Identify which cell holds the provided text, then report its (X, Y) central coordinate. 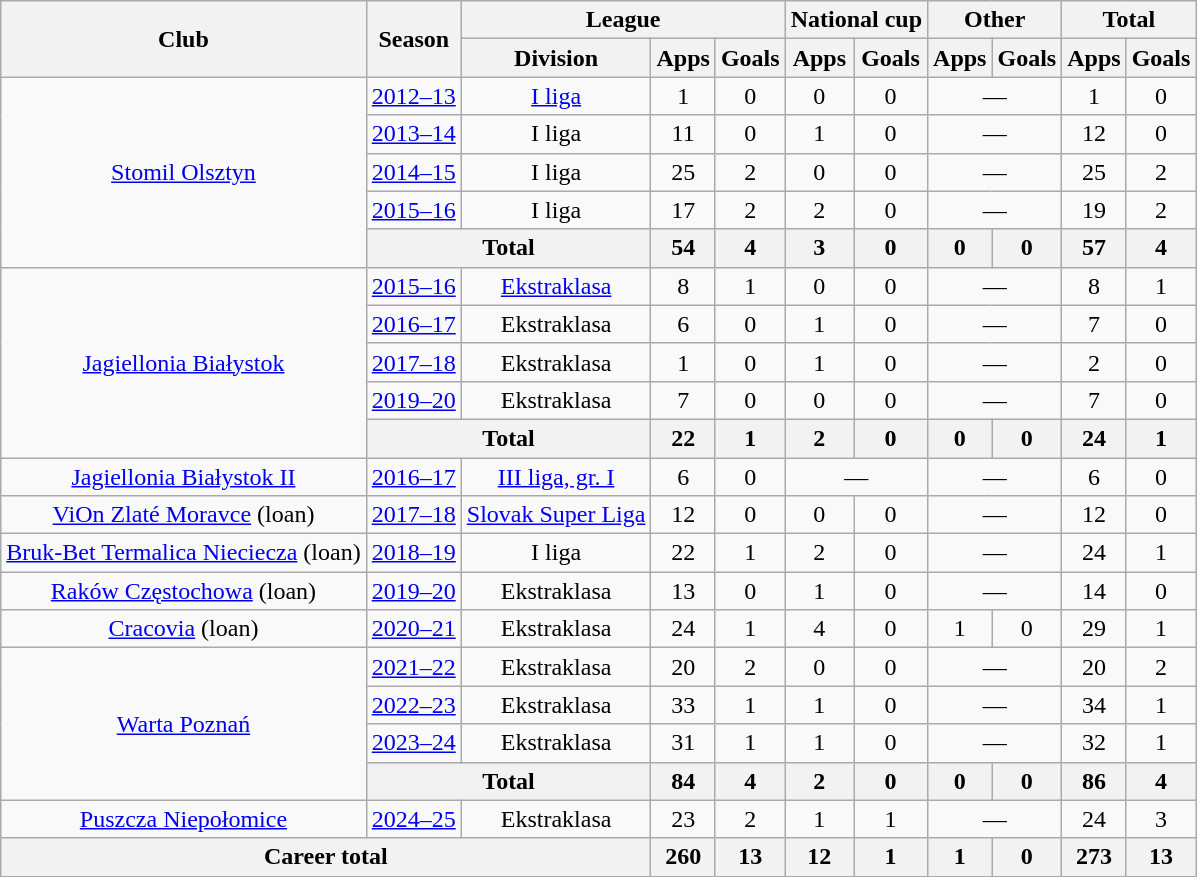
2021–22 (414, 667)
Puszcza Niepołomice (184, 819)
84 (683, 781)
2014–15 (414, 172)
86 (1094, 781)
Other (995, 20)
260 (683, 857)
29 (1094, 629)
2023–24 (414, 743)
Jagiellonia Białystok (184, 362)
ViOn Zlaté Moravce (loan) (184, 515)
Cracovia (loan) (184, 629)
17 (683, 210)
57 (1094, 248)
2024–25 (414, 819)
23 (683, 819)
Career total (326, 857)
32 (1094, 743)
14 (1094, 591)
Stomil Olsztyn (184, 172)
33 (683, 705)
National cup (856, 20)
III liga, gr. I (556, 477)
2022–23 (414, 705)
2012–13 (414, 96)
League (623, 20)
Season (414, 39)
2013–14 (414, 134)
273 (1094, 857)
11 (683, 134)
19 (1094, 210)
Jagiellonia Białystok II (184, 477)
31 (683, 743)
Division (556, 58)
2018–19 (414, 553)
Bruk-Bet Termalica Nieciecza (loan) (184, 553)
2020–21 (414, 629)
Slovak Super Liga (556, 515)
Raków Częstochowa (loan) (184, 591)
Warta Poznań (184, 724)
34 (1094, 705)
54 (683, 248)
Club (184, 39)
